Scan for the cell matching the given text and deliver its [X, Y] coordinate at center. 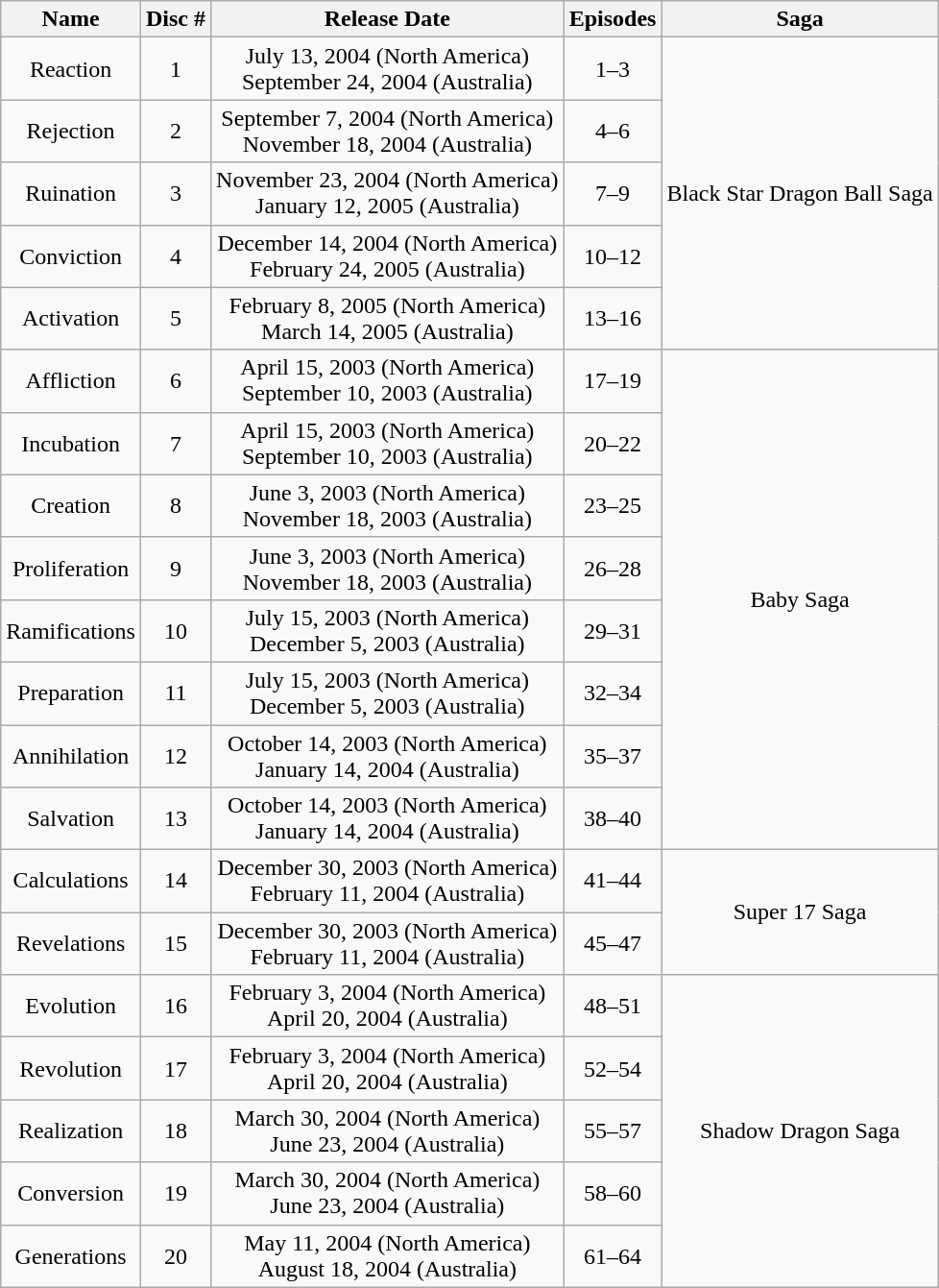
Conversion [71, 1193]
Salvation [71, 818]
13 [175, 818]
Realization [71, 1131]
4–6 [613, 131]
6 [175, 380]
7 [175, 444]
Saga [800, 19]
10 [175, 630]
55–57 [613, 1131]
Rejection [71, 131]
Release Date [388, 19]
29–31 [613, 630]
Revolution [71, 1068]
Generations [71, 1256]
December 14, 2004 (North America)February 24, 2005 (Australia) [388, 255]
Black Star Dragon Ball Saga [800, 194]
May 11, 2004 (North America)August 18, 2004 (Australia) [388, 1256]
3 [175, 194]
5 [175, 319]
15 [175, 943]
July 13, 2004 (North America)September 24, 2004 (Australia) [388, 69]
14 [175, 882]
Proliferation [71, 569]
Conviction [71, 255]
November 23, 2004 (North America)January 12, 2005 (Australia) [388, 194]
10–12 [613, 255]
Evolution [71, 1007]
8 [175, 505]
17–19 [613, 380]
4 [175, 255]
Calculations [71, 882]
Disc # [175, 19]
Ruination [71, 194]
Preparation [71, 693]
Activation [71, 319]
Reaction [71, 69]
Affliction [71, 380]
Creation [71, 505]
48–51 [613, 1007]
7–9 [613, 194]
18 [175, 1131]
February 8, 2005 (North America) March 14, 2005 (Australia) [388, 319]
20–22 [613, 444]
September 7, 2004 (North America)November 18, 2004 (Australia) [388, 131]
32–34 [613, 693]
Baby Saga [800, 599]
11 [175, 693]
19 [175, 1193]
9 [175, 569]
23–25 [613, 505]
38–40 [613, 818]
13–16 [613, 319]
2 [175, 131]
1–3 [613, 69]
20 [175, 1256]
52–54 [613, 1068]
17 [175, 1068]
16 [175, 1007]
45–47 [613, 943]
Episodes [613, 19]
Annihilation [71, 755]
Revelations [71, 943]
41–44 [613, 882]
Ramifications [71, 630]
Super 17 Saga [800, 912]
35–37 [613, 755]
58–60 [613, 1193]
Name [71, 19]
Incubation [71, 444]
1 [175, 69]
12 [175, 755]
61–64 [613, 1256]
26–28 [613, 569]
Shadow Dragon Saga [800, 1131]
